Locate the cell with the specified text and output its [x, y] center coordinate. 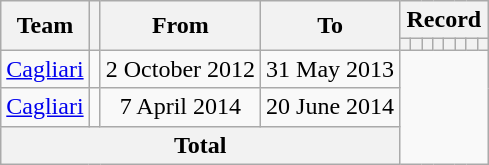
31 May 2013 [330, 69]
2 October 2012 [180, 69]
Record [444, 20]
Total [200, 145]
To [330, 26]
Team [45, 26]
From [180, 26]
20 June 2014 [330, 107]
7 April 2014 [180, 107]
